Output the (X, Y) coordinate of the center of the cell containing the given text.  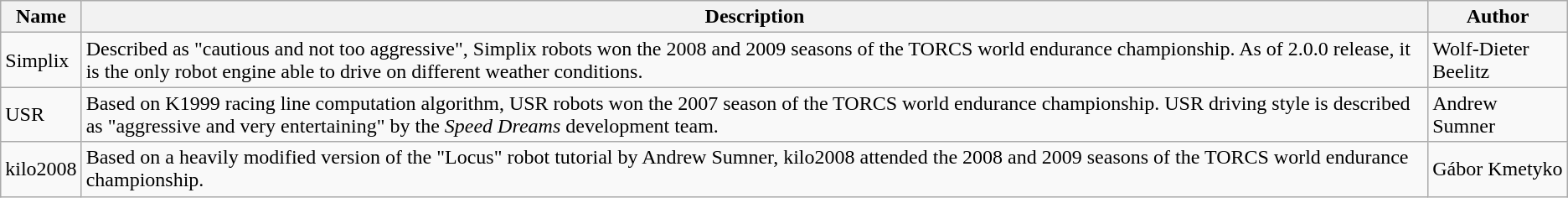
Author (1498, 17)
Description (755, 17)
Name (41, 17)
Andrew Sumner (1498, 114)
Simplix (41, 60)
Wolf-Dieter Beelitz (1498, 60)
kilo2008 (41, 169)
Gábor Kmetyko (1498, 169)
USR (41, 114)
